Find where the given text appears and provide that cell's center as [X, Y] coordinate. 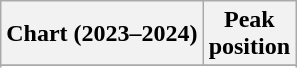
Peakposition [249, 34]
Chart (2023–2024) [102, 34]
